Return (x, y) of the center of cell containing provided text 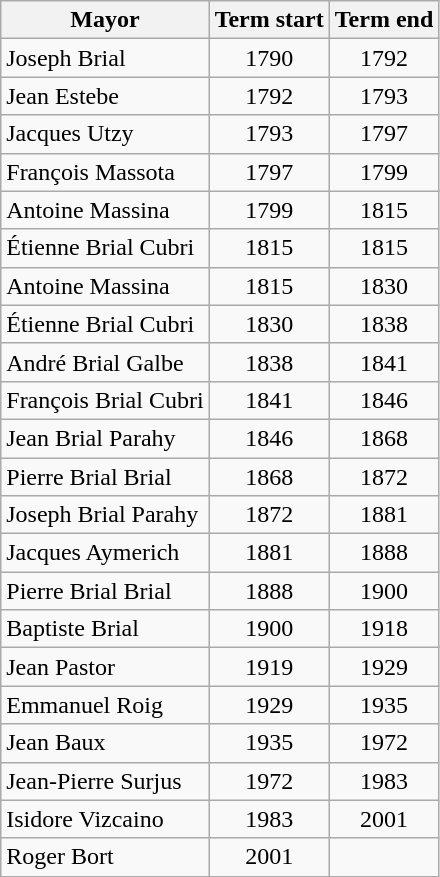
Term start (269, 20)
Jean-Pierre Surjus (105, 781)
Roger Bort (105, 857)
Term end (384, 20)
Jean Baux (105, 743)
Jean Estebe (105, 96)
Jean Brial Parahy (105, 438)
André Brial Galbe (105, 362)
1919 (269, 667)
Jean Pastor (105, 667)
François Brial Cubri (105, 400)
1918 (384, 629)
Jacques Aymerich (105, 553)
Isidore Vizcaino (105, 819)
Emmanuel Roig (105, 705)
Baptiste Brial (105, 629)
Joseph Brial (105, 58)
1790 (269, 58)
François Massota (105, 172)
Mayor (105, 20)
Jacques Utzy (105, 134)
Joseph Brial Parahy (105, 515)
